Output the [X, Y] coordinate of the center of the cell containing the given text.  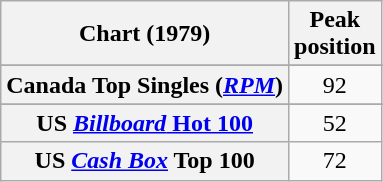
Chart (1979) [145, 34]
52 [335, 123]
92 [335, 85]
72 [335, 161]
Canada Top Singles (RPM) [145, 85]
US Cash Box Top 100 [145, 161]
Peakposition [335, 34]
US Billboard Hot 100 [145, 123]
